Locate the cell with the specified text and output its (x, y) center coordinate. 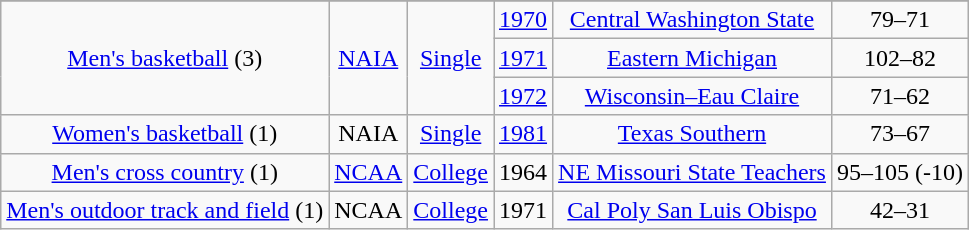
Men's outdoor track and field (1) (165, 210)
102–82 (900, 58)
Men's cross country (1) (165, 172)
1964 (524, 172)
Cal Poly San Luis Obispo (692, 210)
Eastern Michigan (692, 58)
71–62 (900, 96)
NE Missouri State Teachers (692, 172)
42–31 (900, 210)
95–105 (-10) (900, 172)
73–67 (900, 134)
Men's basketball (3) (165, 58)
79–71 (900, 20)
Texas Southern (692, 134)
Central Washington State (692, 20)
Wisconsin–Eau Claire (692, 96)
1981 (524, 134)
Women's basketball (1) (165, 134)
1970 (524, 20)
1972 (524, 96)
